Identify which cell holds the provided text, then report its (x, y) central coordinate. 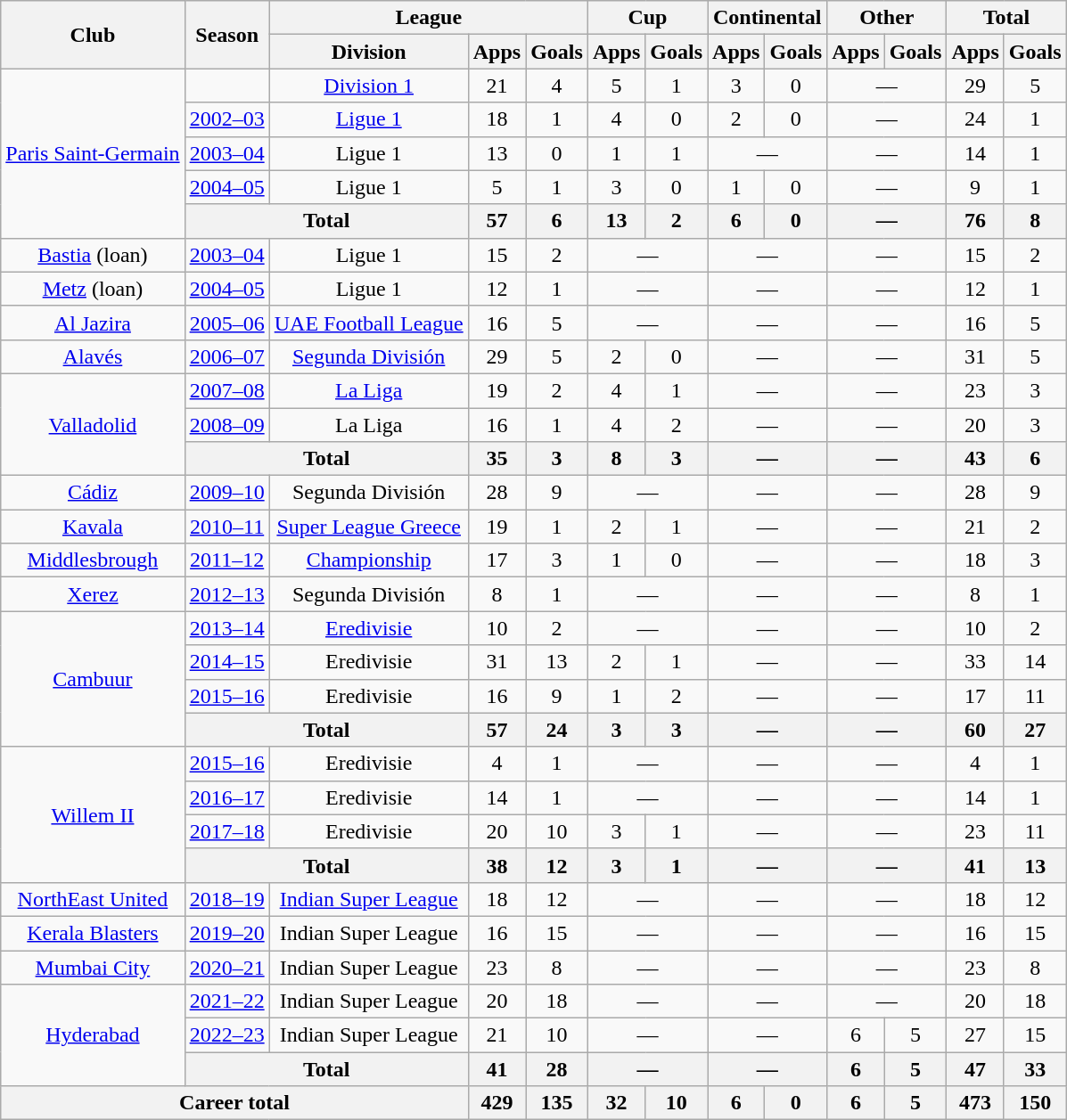
2013–14 (226, 628)
2012–13 (226, 594)
Championship (369, 560)
Metz (loan) (93, 289)
Bastia (loan) (93, 255)
76 (975, 221)
35 (497, 459)
47 (975, 1069)
Kavala (93, 527)
Super League Greece (369, 527)
Division 1 (369, 86)
38 (497, 865)
2007–08 (226, 390)
2019–20 (226, 933)
2020–21 (226, 967)
2011–12 (226, 560)
Al Jazira (93, 323)
2022–23 (226, 1035)
473 (975, 1103)
2010–11 (226, 527)
Season (226, 35)
Willem II (93, 814)
Xerez (93, 594)
2021–22 (226, 1001)
150 (1035, 1103)
Division (369, 52)
2018–19 (226, 899)
2002–03 (226, 119)
Mumbai City (93, 967)
2006–07 (226, 356)
Kerala Blasters (93, 933)
Valladolid (93, 424)
Paris Saint-Germain (93, 153)
2017–18 (226, 831)
2008–09 (226, 425)
Middlesbrough (93, 560)
32 (616, 1103)
Other (887, 18)
Cup (647, 18)
Cambuur (93, 679)
Cádiz (93, 493)
429 (497, 1103)
2016–17 (226, 797)
Club (93, 35)
NorthEast United (93, 899)
2009–10 (226, 493)
Career total (234, 1103)
135 (557, 1103)
43 (975, 459)
2014–15 (226, 662)
League (428, 18)
Hyderabad (93, 1035)
UAE Football League (369, 323)
Alavés (93, 356)
60 (975, 730)
2005–06 (226, 323)
Continental (767, 18)
